Determine the [X, Y] coordinate at the center of the cell enclosing the given text.  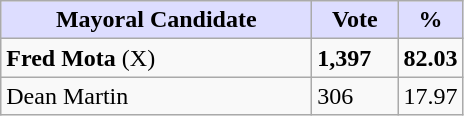
% [430, 20]
Fred Mota (X) [156, 58]
82.03 [430, 58]
Dean Martin [156, 96]
306 [355, 96]
17.97 [430, 96]
Vote [355, 20]
1,397 [355, 58]
Mayoral Candidate [156, 20]
